Output the [X, Y] coordinate of the center of the cell containing the given text.  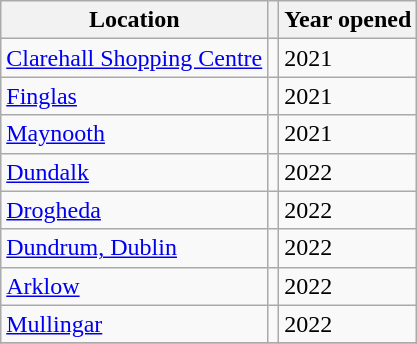
Location [134, 20]
Clarehall Shopping Centre [134, 58]
Arklow [134, 286]
Maynooth [134, 134]
Drogheda [134, 210]
Dundalk [134, 172]
Year opened [348, 20]
Dundrum, Dublin [134, 248]
Finglas [134, 96]
Mullingar [134, 324]
